Output the (x, y) coordinate of the center of the cell containing the given text.  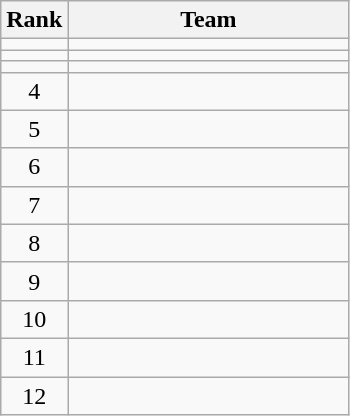
6 (34, 167)
Team (208, 20)
9 (34, 281)
8 (34, 243)
11 (34, 357)
4 (34, 91)
12 (34, 395)
5 (34, 129)
Rank (34, 20)
10 (34, 319)
7 (34, 205)
